Pinpoint the cell where the given text exists, returning its [X, Y] midpoint coordinate. 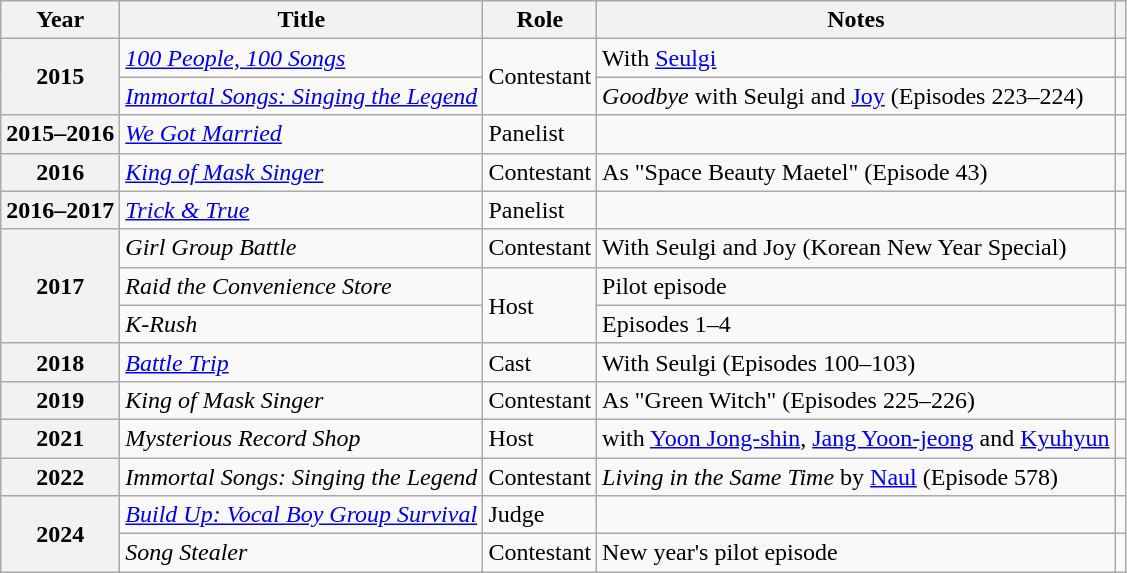
2017 [60, 286]
Year [60, 20]
Judge [540, 515]
We Got Married [302, 134]
Girl Group Battle [302, 248]
2015 [60, 77]
Title [302, 20]
Build Up: Vocal Boy Group Survival [302, 515]
2016 [60, 172]
As "Space Beauty Maetel" (Episode 43) [856, 172]
Notes [856, 20]
Mysterious Record Shop [302, 438]
2018 [60, 362]
Trick & True [302, 210]
Song Stealer [302, 553]
With Seulgi (Episodes 100–103) [856, 362]
Raid the Convenience Store [302, 286]
100 People, 100 Songs [302, 58]
2016–2017 [60, 210]
New year's pilot episode [856, 553]
2022 [60, 477]
Battle Trip [302, 362]
Episodes 1–4 [856, 324]
As "Green Witch" (Episodes 225–226) [856, 400]
2024 [60, 534]
Goodbye with Seulgi and Joy (Episodes 223–224) [856, 96]
With Seulgi [856, 58]
2019 [60, 400]
2015–2016 [60, 134]
Cast [540, 362]
K-Rush [302, 324]
with Yoon Jong-shin, Jang Yoon-jeong and Kyuhyun [856, 438]
Pilot episode [856, 286]
Role [540, 20]
2021 [60, 438]
Living in the Same Time by Naul (Episode 578) [856, 477]
With Seulgi and Joy (Korean New Year Special) [856, 248]
